Detect which cell encompasses the target text, then output its (X, Y) center coordinate. 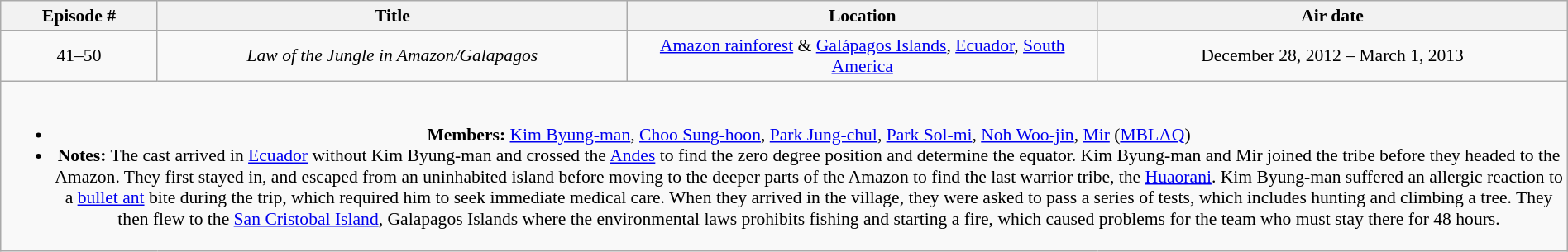
December 28, 2012 – March 1, 2013 (1332, 56)
Air date (1332, 16)
41–50 (79, 56)
Amazon rainforest & Galápagos Islands, Ecuador, South America (863, 56)
Location (863, 16)
Title (392, 16)
Law of the Jungle in Amazon/Galapagos (392, 56)
Episode # (79, 16)
